From the cell containing the given text, extract its center point as [X, Y] coordinate. 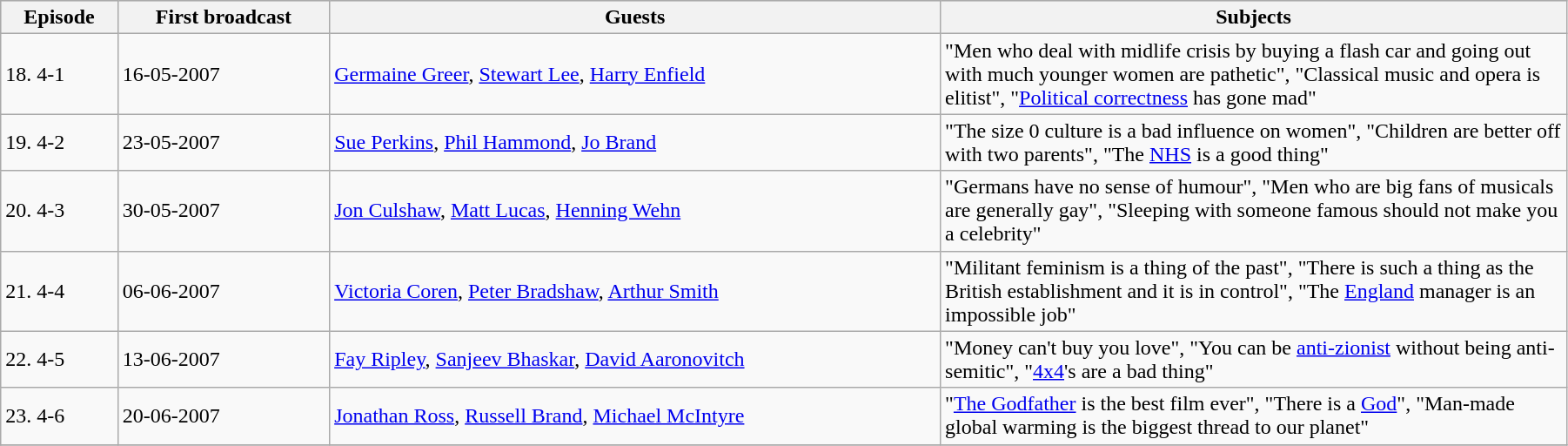
Guests [635, 17]
Episode [59, 17]
Germaine Greer, Stewart Lee, Harry Enfield [635, 74]
Jonathan Ross, Russell Brand, Michael McIntyre [635, 416]
Subjects [1254, 17]
"The size 0 culture is a bad influence on women", "Children are better off with two parents", "The NHS is a good thing" [1254, 143]
"The Godfather is the best film ever", "There is a God", "Man-made global warming is the biggest thread to our planet" [1254, 416]
22. 4-5 [59, 359]
21. 4-4 [59, 291]
30-05-2007 [223, 211]
20. 4-3 [59, 211]
16-05-2007 [223, 74]
18. 4-1 [59, 74]
"Money can't buy you love", "You can be anti-zionist without being anti-semitic", "4x4's are a bad thing" [1254, 359]
Fay Ripley, Sanjeev Bhaskar, David Aaronovitch [635, 359]
Sue Perkins, Phil Hammond, Jo Brand [635, 143]
Jon Culshaw, Matt Lucas, Henning Wehn [635, 211]
19. 4-2 [59, 143]
23-05-2007 [223, 143]
13-06-2007 [223, 359]
23. 4-6 [59, 416]
20-06-2007 [223, 416]
06-06-2007 [223, 291]
Victoria Coren, Peter Bradshaw, Arthur Smith [635, 291]
First broadcast [223, 17]
